Locate the cell with the specified text and output its (X, Y) center coordinate. 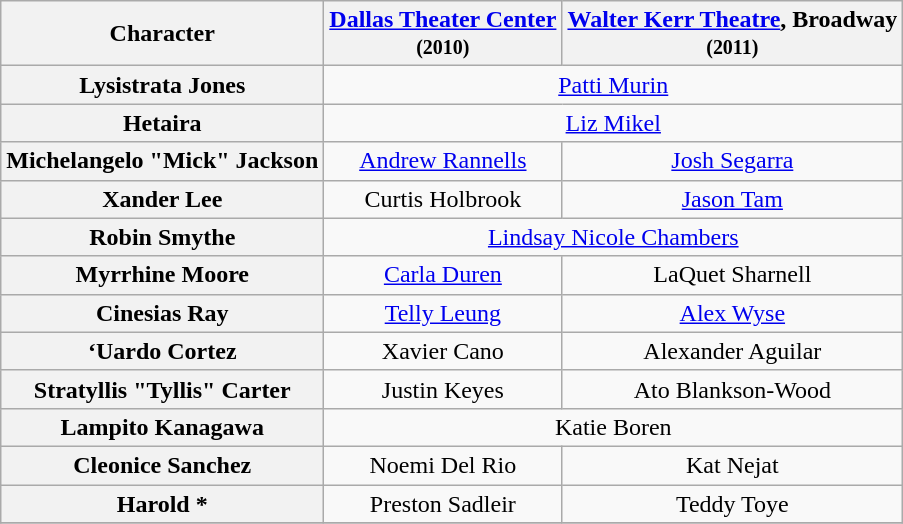
Cleonice Sanchez (162, 465)
Justin Keyes (443, 389)
Lindsay Nicole Chambers (614, 237)
Lampito Kanagawa (162, 427)
‘Uardo Cortez (162, 351)
Alex Wyse (732, 313)
Preston Sadleir (443, 503)
Robin Smythe (162, 237)
Noemi Del Rio (443, 465)
Walter Kerr Theatre, Broadway(2011) (732, 34)
Andrew Rannells (443, 161)
Teddy Toye (732, 503)
Kat Nejat (732, 465)
Josh Segarra (732, 161)
Xander Lee (162, 199)
Xavier Cano (443, 351)
Cinesias Ray (162, 313)
Lysistrata Jones (162, 85)
Alexander Aguilar (732, 351)
Character (162, 34)
Jason Tam (732, 199)
Katie Boren (614, 427)
Liz Mikel (614, 123)
Harold * (162, 503)
LaQuet Sharnell (732, 275)
Ato Blankson-Wood (732, 389)
Telly Leung (443, 313)
Patti Murin (614, 85)
Carla Duren (443, 275)
Michelangelo "Mick" Jackson (162, 161)
Dallas Theater Center(2010) (443, 34)
Stratyllis "Tyllis" Carter (162, 389)
Curtis Holbrook (443, 199)
Myrrhine Moore (162, 275)
Hetaira (162, 123)
